Detect which cell encompasses the target text, then output its [x, y] center coordinate. 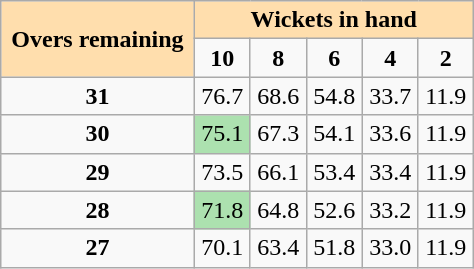
33.2 [390, 210]
31 [98, 96]
75.1 [222, 134]
53.4 [334, 172]
63.4 [278, 248]
4 [390, 58]
Wickets in hand [334, 20]
73.5 [222, 172]
28 [98, 210]
66.1 [278, 172]
67.3 [278, 134]
68.6 [278, 96]
8 [278, 58]
52.6 [334, 210]
33.6 [390, 134]
33.4 [390, 172]
54.8 [334, 96]
51.8 [334, 248]
64.8 [278, 210]
27 [98, 248]
10 [222, 58]
54.1 [334, 134]
Overs remaining [98, 39]
29 [98, 172]
33.7 [390, 96]
6 [334, 58]
76.7 [222, 96]
33.0 [390, 248]
71.8 [222, 210]
70.1 [222, 248]
30 [98, 134]
2 [446, 58]
